Return the [x, y] coordinate for the center point of the cell that contains the specified text.  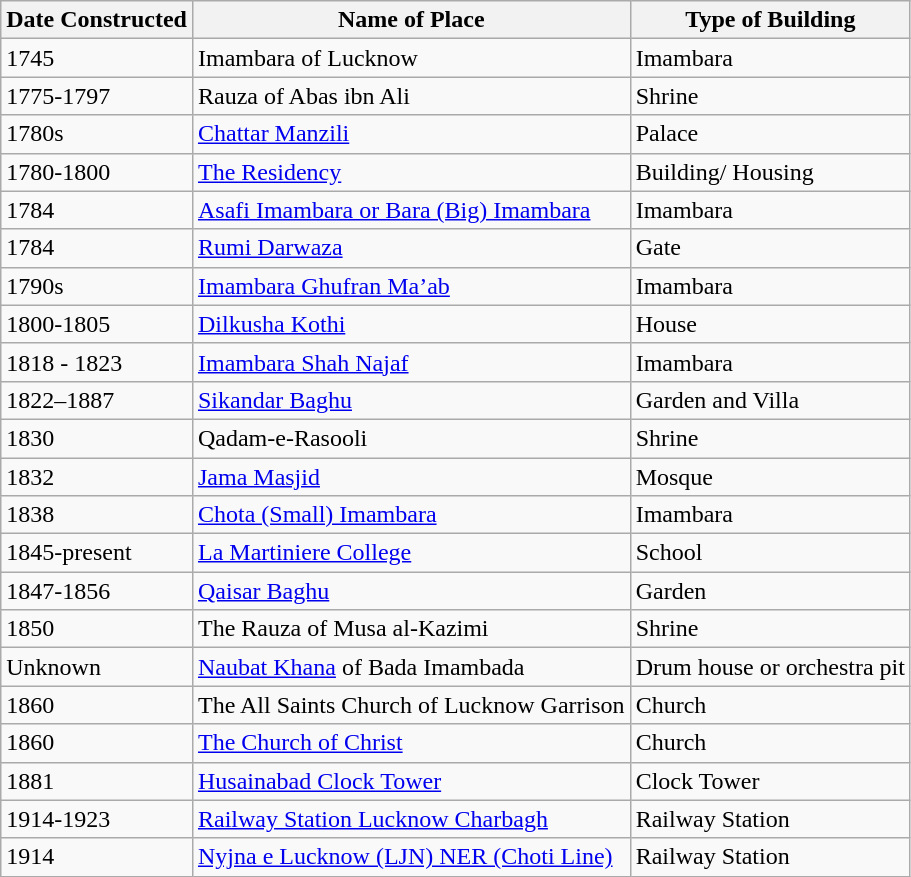
Imambara Shah Najaf [411, 362]
1832 [97, 477]
Railway Station Lucknow Charbagh [411, 819]
Husainabad Clock Tower [411, 781]
La Martiniere College [411, 553]
Palace [770, 134]
Gate [770, 248]
1818 - 1823 [97, 362]
Qadam-e-Rasooli [411, 438]
Name of Place [411, 20]
The Residency [411, 172]
1881 [97, 781]
1830 [97, 438]
Dilkusha Kothi [411, 324]
Imambara Ghufran Ma’ab [411, 286]
Nyjna e Lucknow (LJN) NER (Choti Line) [411, 857]
1822–1887 [97, 400]
Naubat Khana of Bada Imambada [411, 667]
The All Saints Church of Lucknow Garrison [411, 705]
1838 [97, 515]
The Rauza of Musa al-Kazimi [411, 629]
Jama Masjid [411, 477]
Rumi Darwaza [411, 248]
Qaisar Baghu [411, 591]
1850 [97, 629]
Chattar Manzili [411, 134]
Rauza of Abas ibn Ali [411, 96]
Date Constructed [97, 20]
1914 [97, 857]
1800-1805 [97, 324]
Imambara of Lucknow [411, 58]
1847-1856 [97, 591]
1790s [97, 286]
The Church of Christ [411, 743]
Drum house or orchestra pit [770, 667]
Garden [770, 591]
Mosque [770, 477]
Garden and Villa [770, 400]
1914-1923 [97, 819]
Type of Building [770, 20]
1775-1797 [97, 96]
Unknown [97, 667]
1780s [97, 134]
Asafi Imambara or Bara (Big) Imambara [411, 210]
Sikandar Baghu [411, 400]
Chota (Small) Imambara [411, 515]
House [770, 324]
1745 [97, 58]
Clock Tower [770, 781]
Building/ Housing [770, 172]
School [770, 553]
1780-1800 [97, 172]
1845-present [97, 553]
